Capture the cell that displays the provided text and extract its [X, Y] central coordinate. 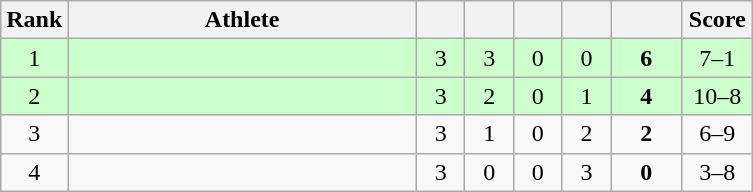
6–9 [718, 134]
Score [718, 20]
6 [646, 58]
7–1 [718, 58]
3–8 [718, 172]
Athlete [242, 20]
10–8 [718, 96]
Rank [34, 20]
